Return [X, Y] of the center of cell containing provided text 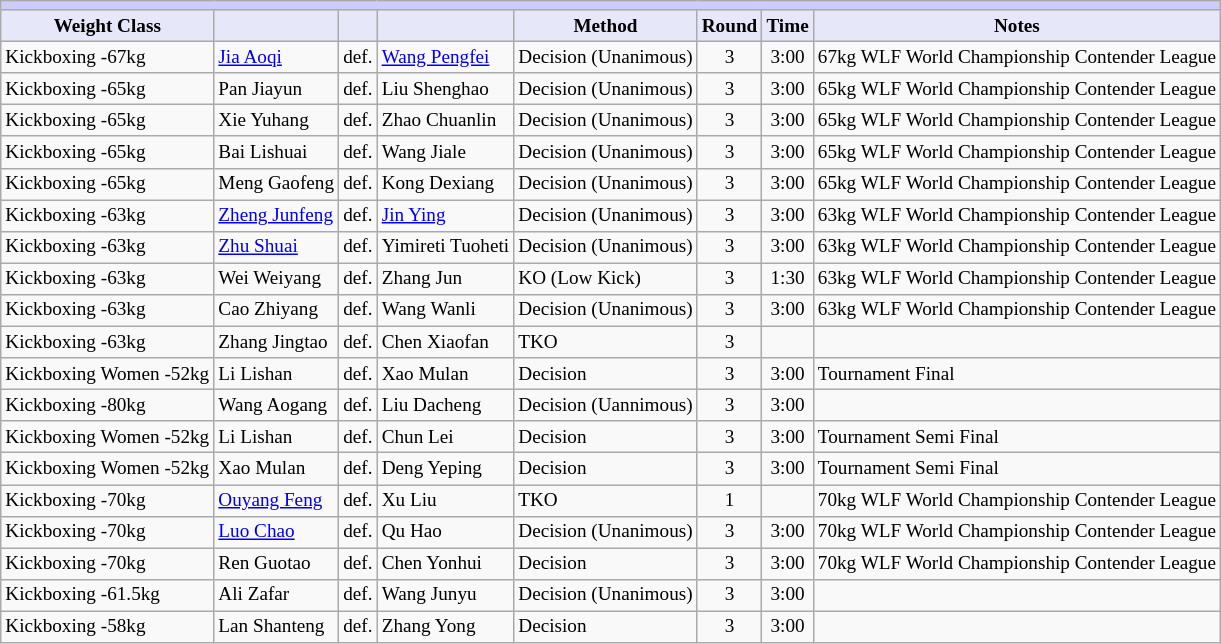
Wang Jiale [446, 152]
KO (Low Kick) [606, 279]
Jia Aoqi [276, 57]
Zhang Jun [446, 279]
Deng Yeping [446, 469]
Pan Jiayun [276, 89]
Cao Zhiyang [276, 310]
Tournament Final [1016, 374]
1:30 [788, 279]
Meng Gaofeng [276, 184]
Decision (Uannimous) [606, 405]
Liu Dacheng [446, 405]
Method [606, 26]
Jin Ying [446, 216]
Lan Shanteng [276, 627]
Ren Guotao [276, 564]
Xie Yuhang [276, 121]
Wang Wanli [446, 310]
67kg WLF World Championship Contender League [1016, 57]
Ali Zafar [276, 595]
Kickboxing -61.5kg [108, 595]
Weight Class [108, 26]
Notes [1016, 26]
1 [730, 500]
Xu Liu [446, 500]
Wang Pengfei [446, 57]
Ouyang Feng [276, 500]
Luo Chao [276, 532]
Bai Lishuai [276, 152]
Round [730, 26]
Time [788, 26]
Kickboxing -80kg [108, 405]
Zhang Jingtao [276, 342]
Zhu Shuai [276, 247]
Wang Aogang [276, 405]
Chen Yonhui [446, 564]
Wei Weiyang [276, 279]
Kickboxing -67kg [108, 57]
Kickboxing -58kg [108, 627]
Wang Junyu [446, 595]
Zhao Chuanlin [446, 121]
Liu Shenghao [446, 89]
Chen Xiaofan [446, 342]
Chun Lei [446, 437]
Qu Hao [446, 532]
Yimireti Tuoheti [446, 247]
Zheng Junfeng [276, 216]
Zhang Yong [446, 627]
Kong Dexiang [446, 184]
